Return (X, Y) of the center of cell containing provided text 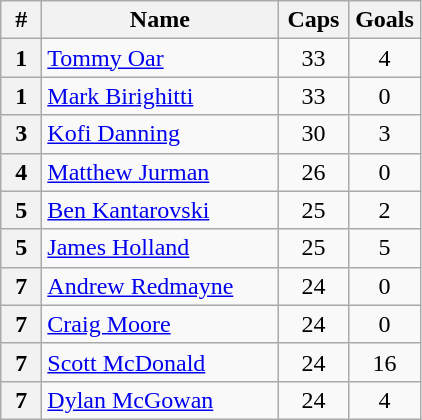
Andrew Redmayne (160, 286)
Kofi Danning (160, 134)
Tommy Oar (160, 58)
2 (384, 210)
Goals (384, 20)
Matthew Jurman (160, 172)
16 (384, 362)
Name (160, 20)
30 (314, 134)
Caps (314, 20)
Ben Kantarovski (160, 210)
James Holland (160, 248)
Scott McDonald (160, 362)
Dylan McGowan (160, 400)
# (22, 20)
Craig Moore (160, 324)
26 (314, 172)
Mark Birighitti (160, 96)
